Return the (x, y) coordinate for the center point of the cell that contains the specified text.  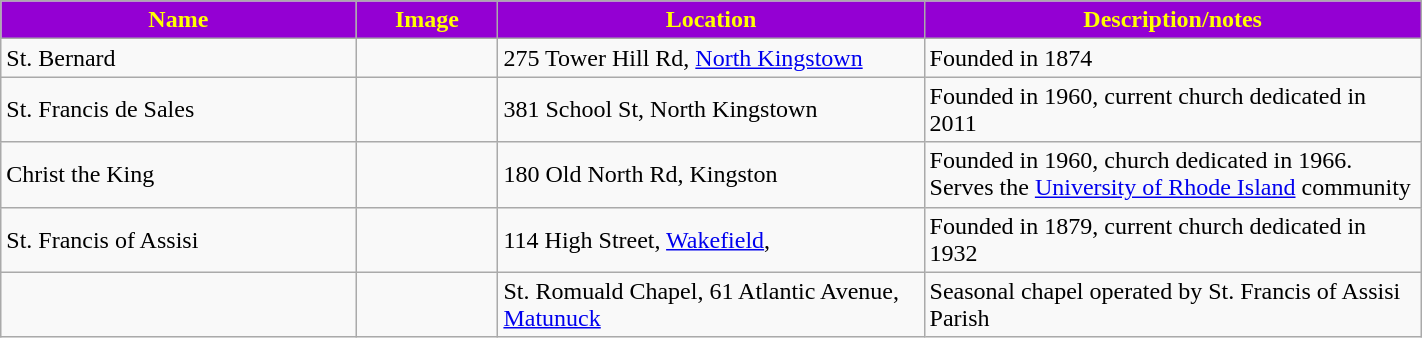
St. Romuald Chapel, 61 Atlantic Avenue, Matunuck (711, 304)
381 School St, North Kingstown (711, 110)
Description/notes (1172, 20)
Founded in 1879, current church dedicated in 1932 (1172, 240)
Location (711, 20)
Founded in 1960, current church dedicated in 2011 (1172, 110)
St. Francis of Assisi (178, 240)
Founded in 1874 (1172, 58)
St. Francis de Sales (178, 110)
180 Old North Rd, Kingston (711, 174)
Name (178, 20)
St. Bernard (178, 58)
Christ the King (178, 174)
Image (427, 20)
Founded in 1960, church dedicated in 1966. Serves the University of Rhode Island community (1172, 174)
Seasonal chapel operated by St. Francis of Assisi Parish (1172, 304)
114 High Street, Wakefield, (711, 240)
275 Tower Hill Rd, North Kingstown (711, 58)
